Identify which cell holds the provided text, then report its (x, y) central coordinate. 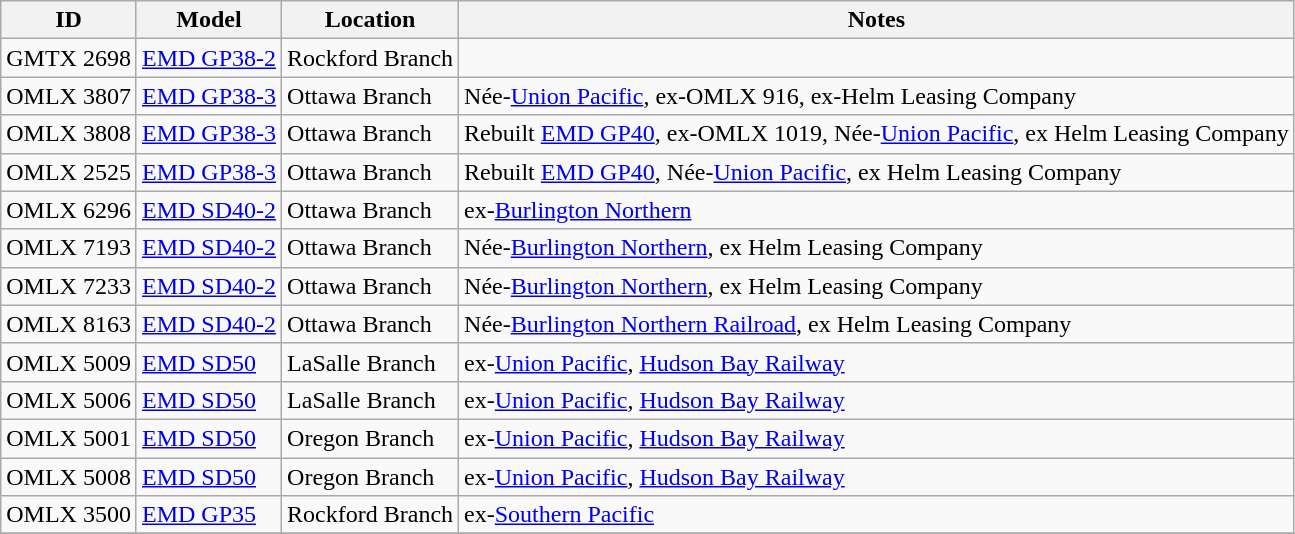
OMLX 3500 (69, 515)
Née-Burlington Northern Railroad, ex Helm Leasing Company (877, 324)
ex-Southern Pacific (877, 515)
OMLX 7233 (69, 286)
OMLX 3807 (69, 96)
Rebuilt EMD GP40, ex-OMLX 1019, Née-Union Pacific, ex Helm Leasing Company (877, 134)
OMLX 2525 (69, 172)
GMTX 2698 (69, 58)
OMLX 5008 (69, 477)
ID (69, 20)
Model (208, 20)
Née-Union Pacific, ex-OMLX 916, ex-Helm Leasing Company (877, 96)
OMLX 8163 (69, 324)
Rebuilt EMD GP40, Née-Union Pacific, ex Helm Leasing Company (877, 172)
Location (370, 20)
Notes (877, 20)
OMLX 3808 (69, 134)
OMLX 5006 (69, 400)
OMLX 5001 (69, 438)
ex-Burlington Northern (877, 210)
OMLX 6296 (69, 210)
EMD GP38-2 (208, 58)
OMLX 5009 (69, 362)
OMLX 7193 (69, 248)
EMD GP35 (208, 515)
